Extract the [x, y] coordinate from the center of the cell holding the provided text.  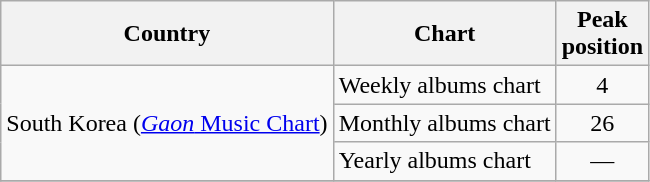
Peakposition [602, 34]
Country [167, 34]
26 [602, 123]
Monthly albums chart [444, 123]
Weekly albums chart [444, 85]
Yearly albums chart [444, 161]
— [602, 161]
Chart [444, 34]
South Korea (Gaon Music Chart) [167, 123]
4 [602, 85]
